Search for the cell housing the specified text and yield its [x, y] center coordinate. 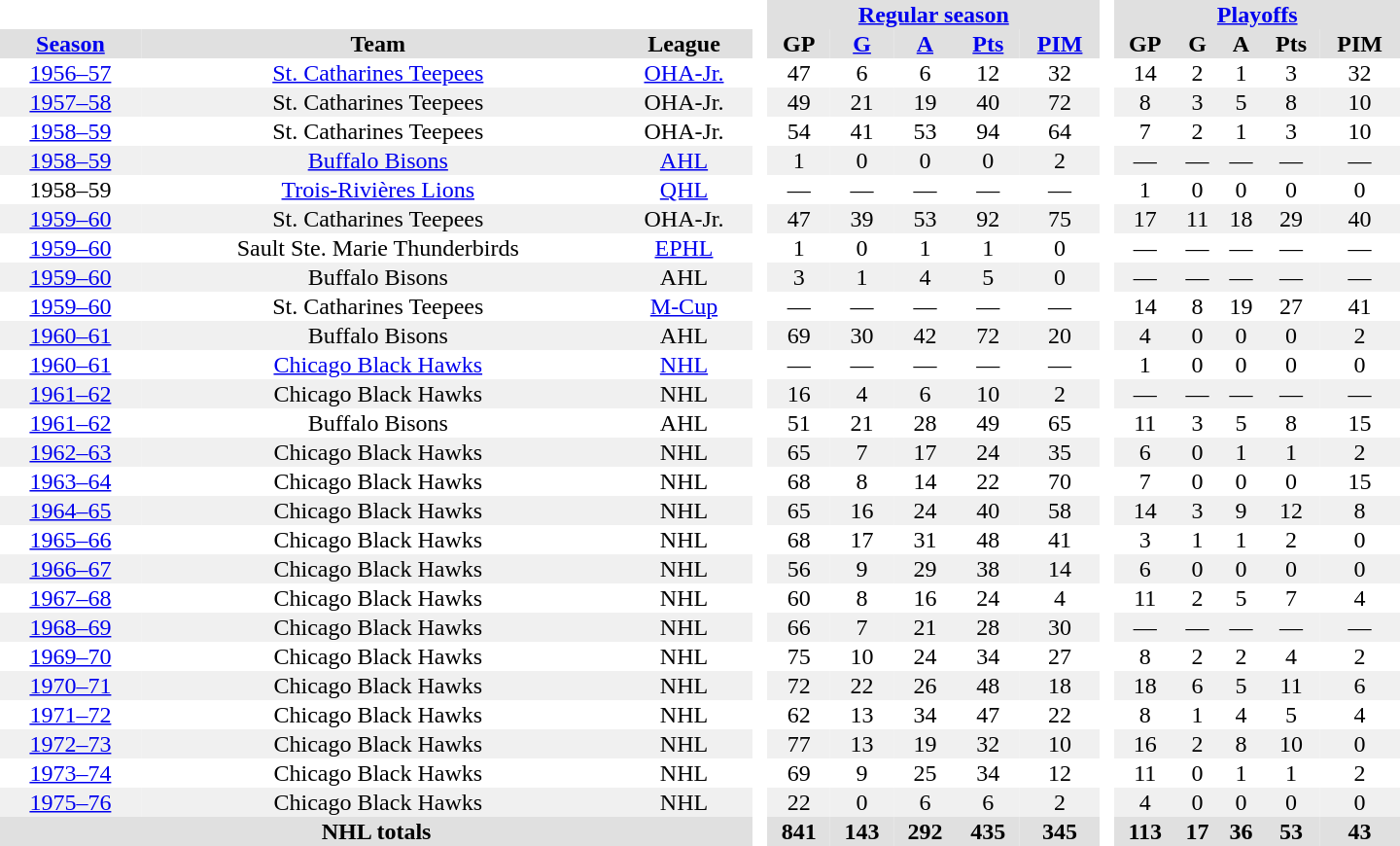
EPHL [684, 248]
54 [799, 131]
94 [988, 131]
1968–69 [70, 627]
64 [1060, 131]
1966–67 [70, 569]
60 [799, 598]
435 [988, 831]
345 [1060, 831]
39 [861, 219]
70 [1060, 481]
1969–70 [70, 656]
25 [926, 773]
QHL [684, 190]
38 [988, 569]
Sault Ste. Marie Thunderbirds [378, 248]
58 [1060, 511]
Playoffs [1257, 15]
1956–57 [70, 73]
26 [926, 686]
Team [378, 44]
1967–68 [70, 598]
1964–65 [70, 511]
43 [1359, 831]
NHL totals [376, 831]
113 [1145, 831]
1975–76 [70, 802]
92 [988, 219]
35 [1060, 452]
36 [1241, 831]
Season [70, 44]
56 [799, 569]
62 [799, 715]
143 [861, 831]
Regular season [933, 15]
77 [799, 744]
1972–73 [70, 744]
66 [799, 627]
841 [799, 831]
292 [926, 831]
1970–71 [70, 686]
31 [926, 540]
1962–63 [70, 452]
1963–64 [70, 481]
51 [799, 423]
1971–72 [70, 715]
20 [1060, 335]
M-Cup [684, 306]
1965–66 [70, 540]
League [684, 44]
42 [926, 335]
1957–58 [70, 102]
1973–74 [70, 773]
Trois-Rivières Lions [378, 190]
